Pinpoint the cell where the given text exists, returning its (x, y) midpoint coordinate. 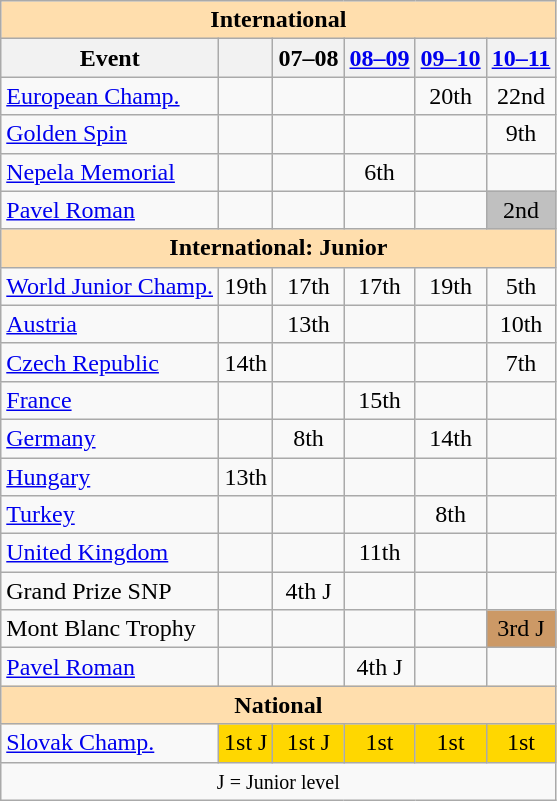
10–11 (521, 58)
Czech Republic (110, 362)
15th (380, 400)
National (278, 705)
20th (450, 96)
Slovak Champ. (110, 743)
22nd (521, 96)
Turkey (110, 515)
7th (521, 362)
Mont Blanc Trophy (110, 629)
11th (380, 553)
European Champ. (110, 96)
International (278, 20)
5th (521, 286)
Hungary (110, 477)
Event (110, 58)
10th (521, 324)
Nepela Memorial (110, 172)
08–09 (380, 58)
World Junior Champ. (110, 286)
6th (380, 172)
Golden Spin (110, 134)
09–10 (450, 58)
United Kingdom (110, 553)
9th (521, 134)
Germany (110, 438)
2nd (521, 210)
J = Junior level (278, 781)
Grand Prize SNP (110, 591)
3rd J (521, 629)
Austria (110, 324)
07–08 (308, 58)
International: Junior (278, 248)
France (110, 400)
